From the cell containing the given text, extract its center point as [X, Y] coordinate. 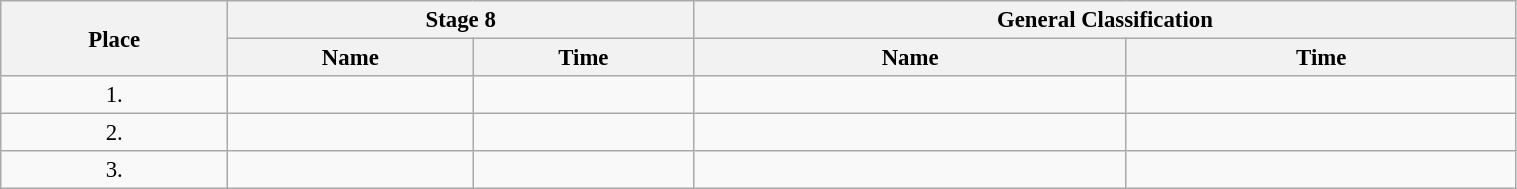
Place [114, 38]
1. [114, 95]
Stage 8 [461, 20]
General Classification [1105, 20]
2. [114, 133]
3. [114, 170]
